Provide the (x, y) coordinate of the cell's center where the given text is located.  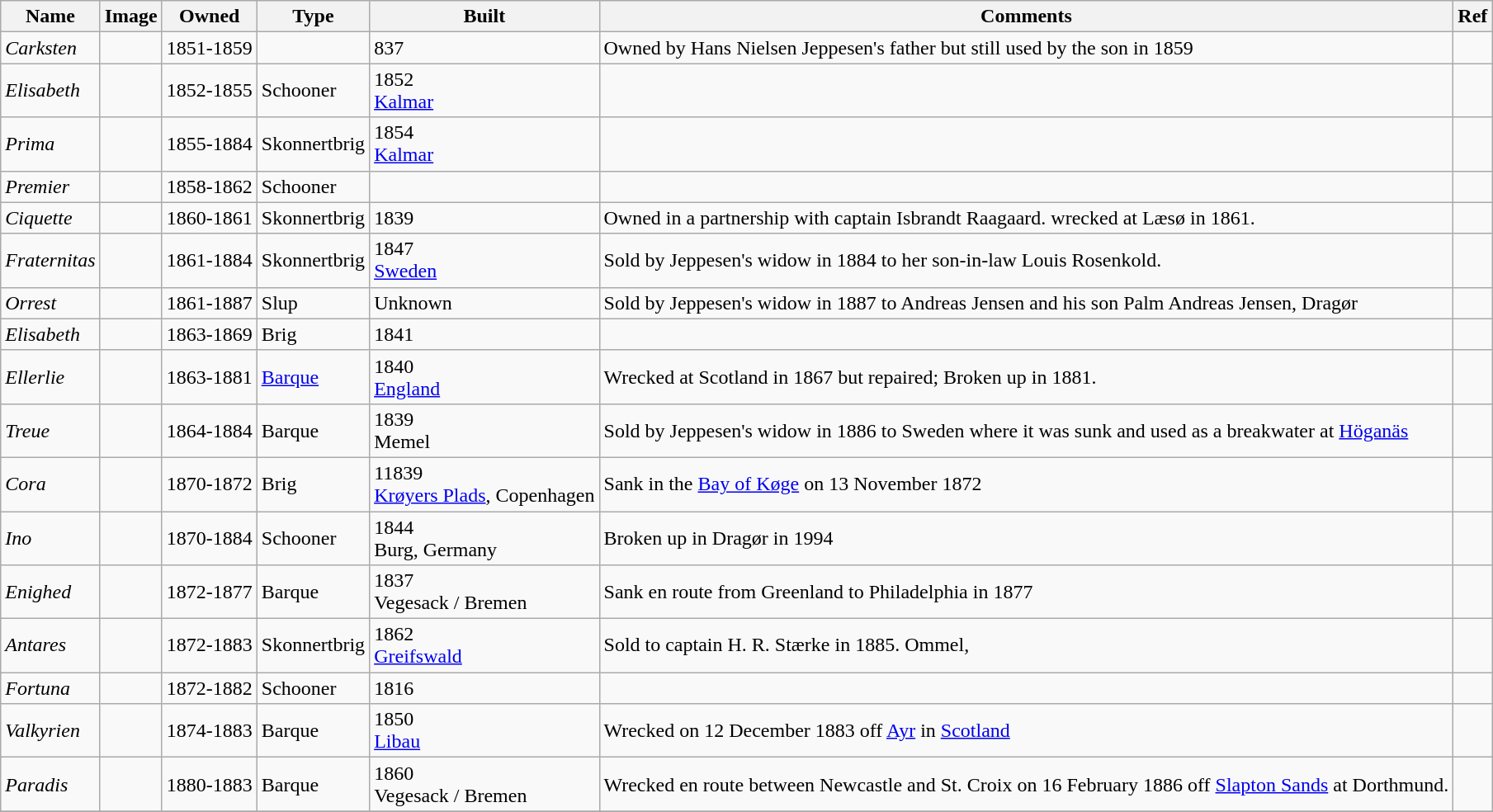
1872-1882 (210, 688)
1837 Vegesack / Bremen (484, 592)
1861-1884 (210, 261)
1872-1883 (210, 645)
1862 Greifswald (484, 645)
Owned in a partnership with captain Isbrandt Raagaard. wrecked at Læsø in 1861. (1027, 218)
Wrecked on 12 December 1883 off Ayr in Scotland (1027, 731)
1872-1877 (210, 592)
Owned (210, 17)
Sold by Jeppesen's widow in 1887 to Andreas Jensen and his son Palm Andreas Jensen, Dragør (1027, 303)
Orrest (50, 303)
1860-1861 (210, 218)
Wrecked at Scotland in 1867 but repaired; Broken up in 1881. (1027, 376)
Slup (313, 303)
837 (484, 48)
1852 Kalmar (484, 91)
1850 Libau (484, 731)
Image (130, 17)
Sold to captain H. R. Stærke in 1885. Ommel, (1027, 645)
Fraternitas (50, 261)
Ino (50, 538)
Type (313, 17)
1840 England (484, 376)
1870-1872 (210, 484)
11839 Krøyers Plads, Copenhagen (484, 484)
1861-1887 (210, 303)
Prima (50, 144)
Treue (50, 431)
Comments (1027, 17)
1854 Kalmar (484, 144)
1852-1855 (210, 91)
1851-1859 (210, 48)
Unknown (484, 303)
1863-1869 (210, 334)
1864-1884 (210, 431)
1839 Memel (484, 431)
1863-1881 (210, 376)
Antares (50, 645)
Valkyrien (50, 731)
1844 Burg, Germany (484, 538)
1870-1884 (210, 538)
Ciquette (50, 218)
Sold by Jeppesen's widow in 1886 to Sweden where it was sunk and used as a breakwater at Höganäs (1027, 431)
Sold by Jeppesen's widow in 1884 to her son-in-law Louis Rosenkold. (1027, 261)
Broken up in Dragør in 1994 (1027, 538)
1839 (484, 218)
Sank en route from Greenland to Philadelphia in 1877 (1027, 592)
Carksten (50, 48)
Cora (50, 484)
Premier (50, 186)
Sank in the Bay of Køge on 13 November 1872 (1027, 484)
1816 (484, 688)
Ref (1472, 17)
Ellerlie (50, 376)
Paradis (50, 784)
1874-1883 (210, 731)
1847 Sweden (484, 261)
1880-1883 (210, 784)
Built (484, 17)
1855-1884 (210, 144)
Fortuna (50, 688)
Owned by Hans Nielsen Jeppesen's father but still used by the son in 1859 (1027, 48)
Name (50, 17)
Enighed (50, 592)
1858-1862 (210, 186)
Wrecked en route between Newcastle and St. Croix on 16 February 1886 off Slapton Sands at Dorthmund. (1027, 784)
1860 Vegesack / Bremen (484, 784)
1841 (484, 334)
